Pinpoint the cell where the given text exists, returning its (X, Y) midpoint coordinate. 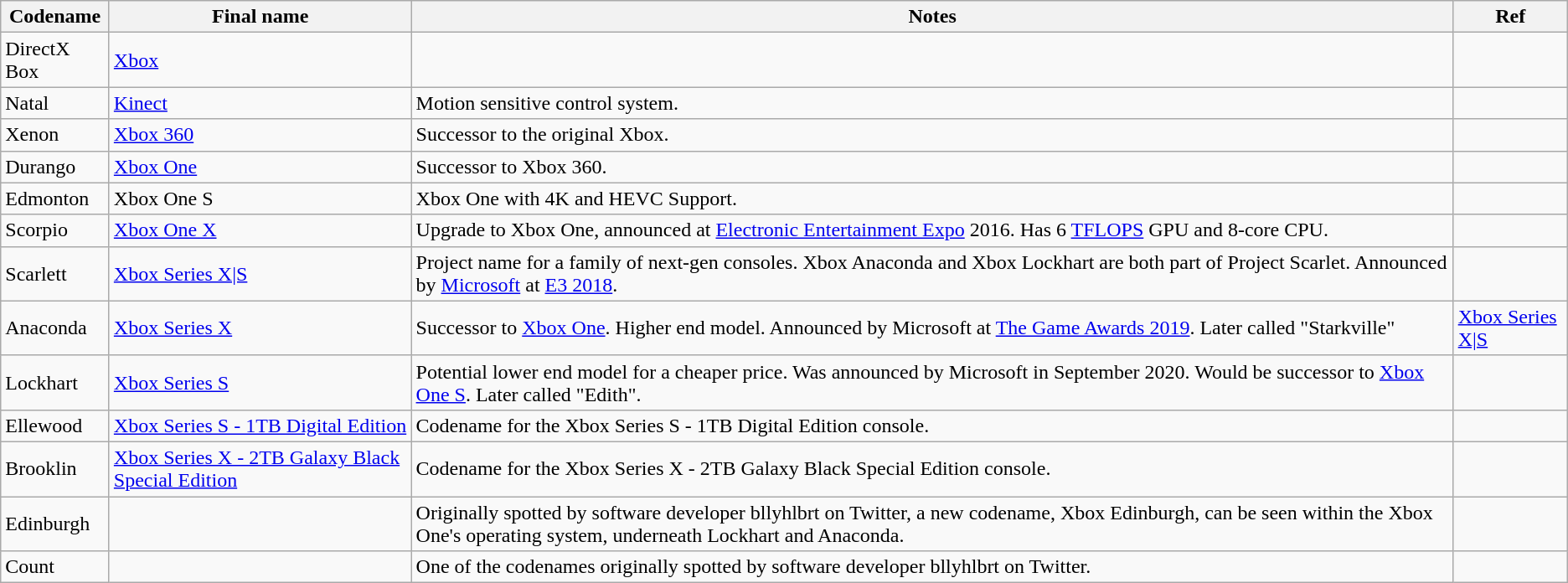
Brooklin (55, 469)
Project name for a family of next-gen consoles. Xbox Anaconda and Xbox Lockhart are both part of Project Scarlet. Announced by Microsoft at E3 2018. (932, 273)
Xbox 360 (260, 135)
Successor to Xbox One. Higher end model. Announced by Microsoft at The Game Awards 2019. Later called "Starkville" (932, 328)
Upgrade to Xbox One, announced at Electronic Entertainment Expo 2016. Has 6 TFLOPS GPU and 8-core CPU. (932, 230)
Successor to the original Xbox. (932, 135)
DirectX Box (55, 60)
Scarlett (55, 273)
Xbox Series S - 1TB Digital Edition (260, 426)
Natal (55, 103)
Ellewood (55, 426)
Xbox Series S (260, 382)
Successor to Xbox 360. (932, 167)
Xenon (55, 135)
Xbox One (260, 167)
Ref (1510, 17)
Xbox One X (260, 230)
Xbox Series X - 2TB Galaxy Black Special Edition (260, 469)
Xbox One S (260, 199)
One of the codenames originally spotted by software developer bllyhlbrt on Twitter. (932, 567)
Count (55, 567)
Potential lower end model for a cheaper price. Was announced by Microsoft in September 2020. Would be successor to Xbox One S. Later called "Edith". (932, 382)
Codename (55, 17)
Xbox (260, 60)
Edmonton (55, 199)
Codename for the Xbox Series S - 1TB Digital Edition console. (932, 426)
Motion sensitive control system. (932, 103)
Codename for the Xbox Series X - 2TB Galaxy Black Special Edition console. (932, 469)
Lockhart (55, 382)
Scorpio (55, 230)
Xbox Series X (260, 328)
Kinect (260, 103)
Edinburgh (55, 523)
Anaconda (55, 328)
Final name (260, 17)
Durango (55, 167)
Xbox One with 4K and HEVC Support. (932, 199)
Notes (932, 17)
